Pinpoint the cell where the given text exists, returning its [x, y] midpoint coordinate. 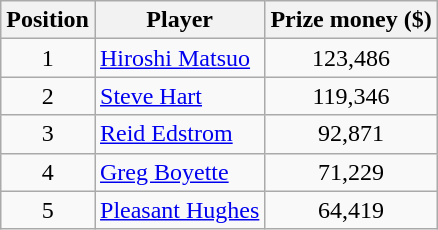
Position [48, 20]
71,229 [351, 172]
1 [48, 58]
92,871 [351, 134]
Player [179, 20]
Prize money ($) [351, 20]
3 [48, 134]
5 [48, 210]
Pleasant Hughes [179, 210]
Greg Boyette [179, 172]
Reid Edstrom [179, 134]
123,486 [351, 58]
2 [48, 96]
4 [48, 172]
Steve Hart [179, 96]
119,346 [351, 96]
64,419 [351, 210]
Hiroshi Matsuo [179, 58]
